Return the (x, y) coordinate for the center point of the cell that contains the specified text.  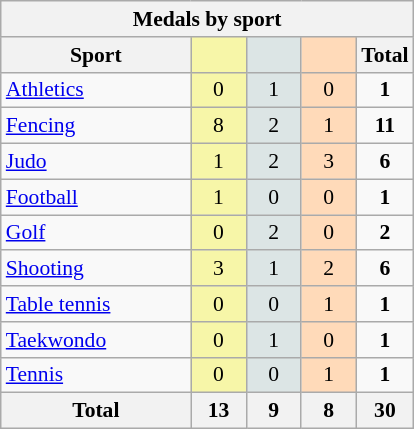
Football (96, 197)
11 (384, 126)
Athletics (96, 90)
Table tennis (96, 304)
Fencing (96, 126)
9 (274, 411)
13 (218, 411)
Judo (96, 162)
Taekwondo (96, 340)
Medals by sport (208, 19)
Golf (96, 233)
Tennis (96, 375)
Shooting (96, 269)
Sport (96, 55)
30 (384, 411)
